Return the (x, y) coordinate for the center point of the cell that contains the specified text.  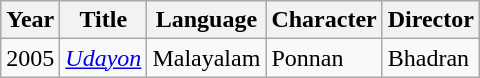
Language (206, 20)
Malayalam (206, 58)
2005 (30, 58)
Year (30, 20)
Udayon (104, 58)
Director (430, 20)
Title (104, 20)
Ponnan (324, 58)
Character (324, 20)
Bhadran (430, 58)
